Scan for the cell matching the given text and deliver its (x, y) coordinate at center. 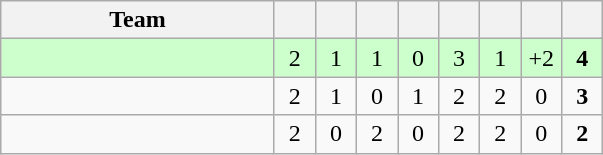
Team (138, 20)
4 (582, 58)
+2 (542, 58)
